From the cell containing the given text, extract its center point as [x, y] coordinate. 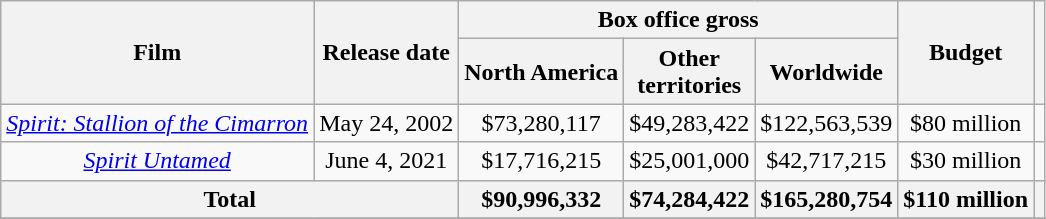
$30 million [966, 161]
Budget [966, 52]
Other territories [690, 72]
$49,283,422 [690, 123]
$90,996,332 [542, 199]
$25,001,000 [690, 161]
$165,280,754 [826, 199]
$42,717,215 [826, 161]
Box office gross [678, 20]
Worldwide [826, 72]
May 24, 2002 [386, 123]
$73,280,117 [542, 123]
$17,716,215 [542, 161]
June 4, 2021 [386, 161]
$122,563,539 [826, 123]
$74,284,422 [690, 199]
North America [542, 72]
Total [230, 199]
Film [158, 52]
Spirit Untamed [158, 161]
Release date [386, 52]
$80 million [966, 123]
$110 million [966, 199]
Spirit: Stallion of the Cimarron [158, 123]
